Pinpoint the cell where the given text exists, returning its (X, Y) midpoint coordinate. 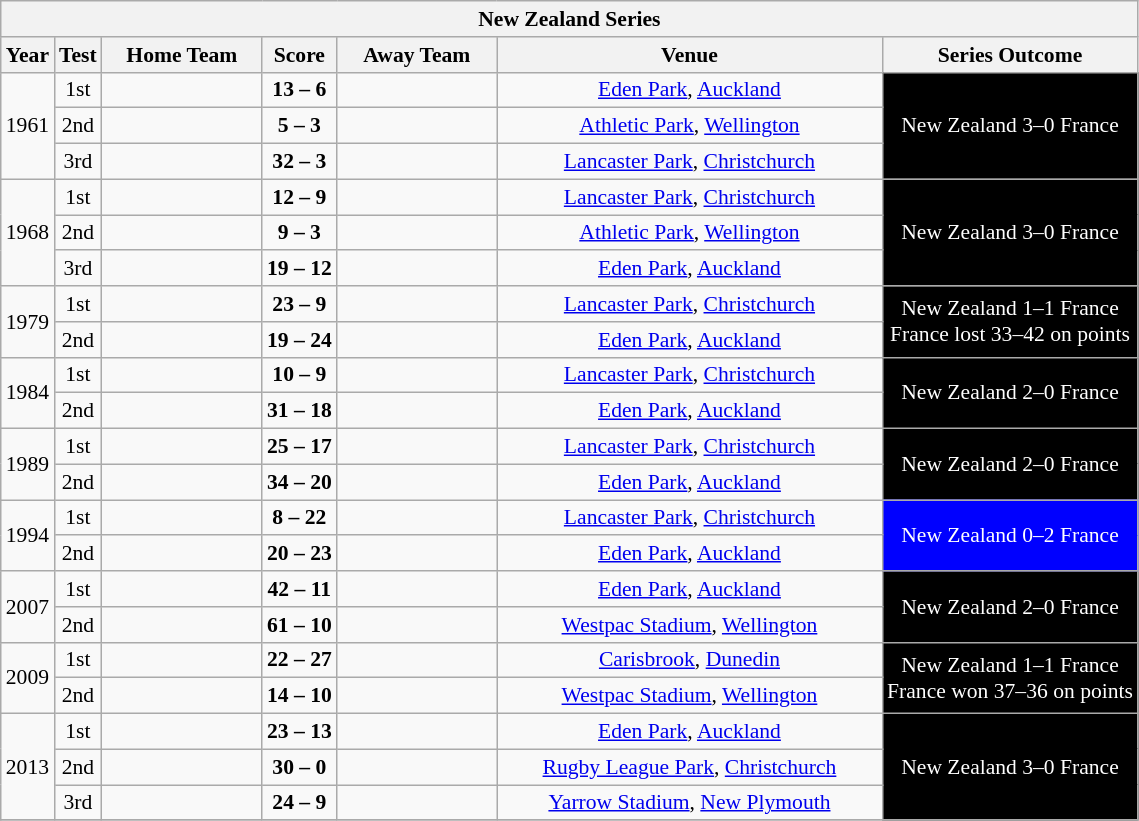
9 – 3 (300, 233)
New Zealand 1–1 FranceFrance won 37–36 on points (1010, 678)
24 – 9 (300, 803)
1989 (28, 464)
1968 (28, 232)
61 – 10 (300, 625)
25 – 17 (300, 447)
2007 (28, 606)
1979 (28, 322)
1961 (28, 126)
Carisbrook, Dunedin (690, 660)
23 – 9 (300, 304)
34 – 20 (300, 482)
2013 (28, 768)
42 – 11 (300, 589)
New Zealand 0–2 France (1010, 536)
Test (78, 55)
Yarrow Stadium, New Plymouth (690, 803)
14 – 10 (300, 696)
Series Outcome (1010, 55)
Year (28, 55)
19 – 24 (300, 340)
Home Team (182, 55)
10 – 9 (300, 375)
22 – 27 (300, 660)
1994 (28, 536)
31 – 18 (300, 411)
Rugby League Park, Christchurch (690, 767)
8 – 22 (300, 518)
23 – 13 (300, 732)
12 – 9 (300, 197)
30 – 0 (300, 767)
Away Team (417, 55)
5 – 3 (300, 126)
1984 (28, 392)
Venue (690, 55)
19 – 12 (300, 269)
Score (300, 55)
2009 (28, 678)
New Zealand Series (570, 19)
20 – 23 (300, 554)
32 – 3 (300, 162)
New Zealand 1–1 FranceFrance lost 33–42 on points (1010, 322)
13 – 6 (300, 90)
